Extract the [x, y] coordinate from the center of the cell holding the provided text.  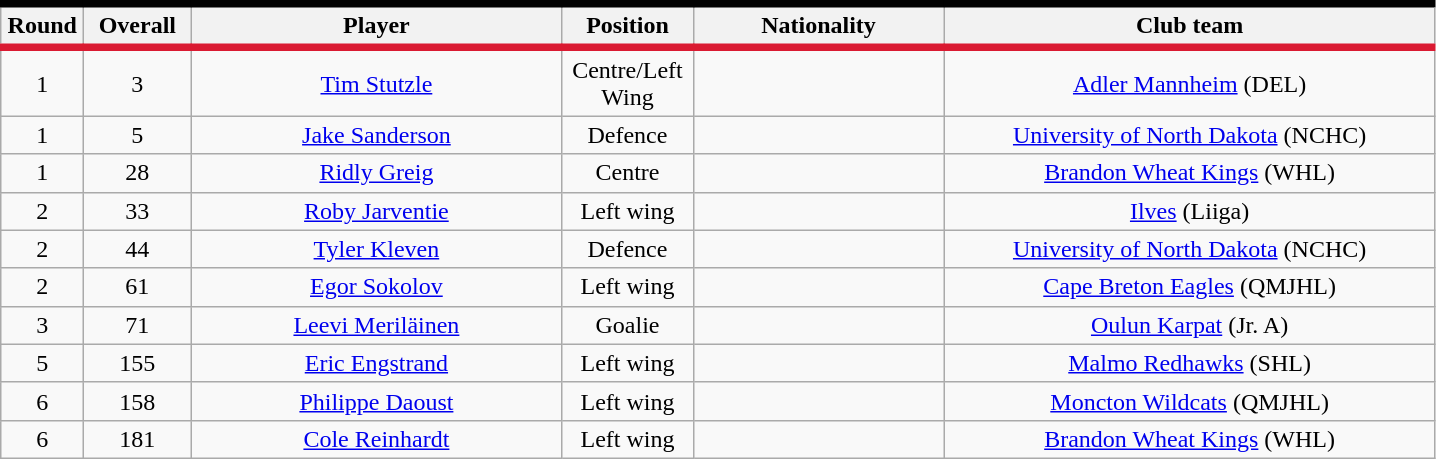
Nationality [818, 26]
158 [138, 401]
Leevi Meriläinen [376, 325]
Ilves (Liiga) [1190, 211]
Philippe Daoust [376, 401]
Egor Sokolov [376, 287]
Ridly Greig [376, 173]
33 [138, 211]
Club team [1190, 26]
Player [376, 26]
61 [138, 287]
Oulun Karpat (Jr. A) [1190, 325]
Malmo Redhawks (SHL) [1190, 363]
28 [138, 173]
Roby Jarventie [376, 211]
Centre/Left Wing [628, 82]
Tim Stutzle [376, 82]
Eric Engstrand [376, 363]
Jake Sanderson [376, 135]
155 [138, 363]
44 [138, 249]
Cape Breton Eagles (QMJHL) [1190, 287]
Tyler Kleven [376, 249]
Moncton Wildcats (QMJHL) [1190, 401]
Position [628, 26]
181 [138, 439]
Overall [138, 26]
Cole Reinhardt [376, 439]
Round [42, 26]
Goalie [628, 325]
71 [138, 325]
Centre [628, 173]
Adler Mannheim (DEL) [1190, 82]
